Detect which cell encompasses the target text, then output its [x, y] center coordinate. 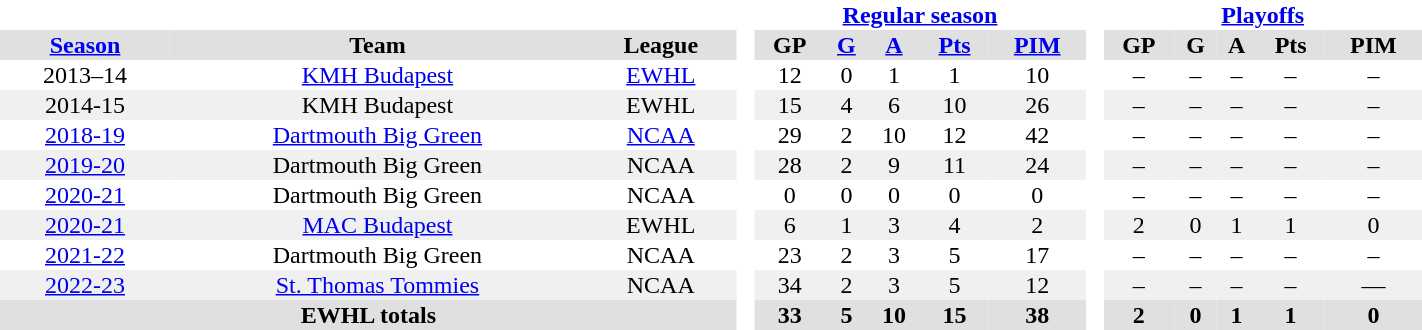
2013–14 [85, 75]
2022-23 [85, 285]
24 [1038, 165]
Team [378, 45]
Playoffs [1262, 15]
29 [790, 135]
38 [1038, 315]
League [661, 45]
— [1374, 285]
Season [85, 45]
42 [1038, 135]
11 [954, 165]
23 [790, 255]
2014-15 [85, 105]
17 [1038, 255]
34 [790, 285]
28 [790, 165]
Regular season [920, 15]
9 [894, 165]
26 [1038, 105]
MAC Budapest [378, 225]
St. Thomas Tommies [378, 285]
EWHL totals [368, 315]
2021-22 [85, 255]
33 [790, 315]
2019-20 [85, 165]
2018-19 [85, 135]
